Search for the cell housing the specified text and yield its [X, Y] center coordinate. 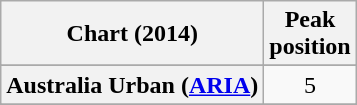
Chart (2014) [132, 34]
Australia Urban (ARIA) [132, 85]
5 [310, 85]
Peakposition [310, 34]
